For the text-containing cell, return its midpoint in (x, y) coordinate format. 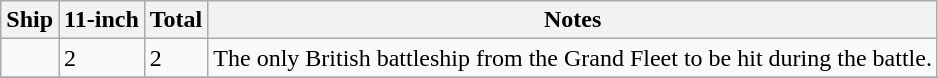
The only British battleship from the Grand Fleet to be hit during the battle. (573, 58)
Total (176, 20)
11-inch (102, 20)
Notes (573, 20)
Ship (30, 20)
